Return the [X, Y] coordinate for the center point of the cell that contains the specified text.  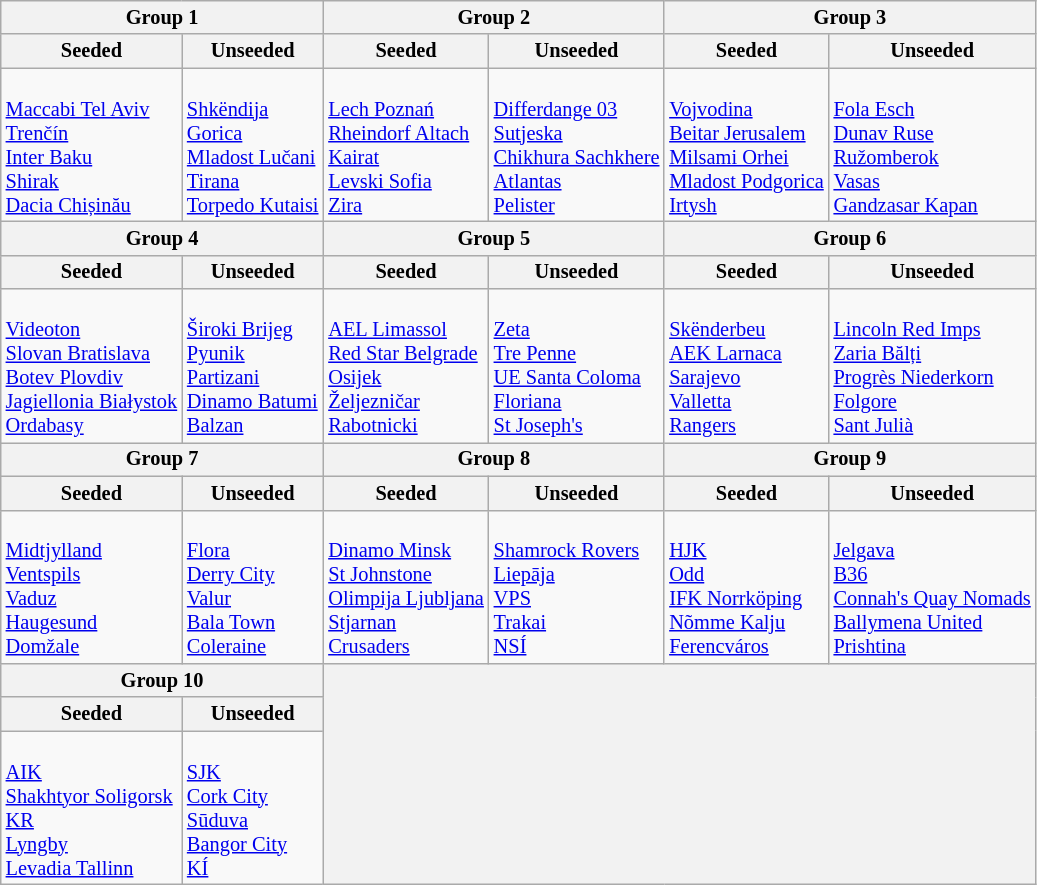
Group 9 [850, 459]
Maccabi Tel Aviv Trenčín Inter Baku Shirak Dacia Chișinău [92, 145]
Dinamo Minsk St Johnstone Olimpija Ljubljana Stjarnan Crusaders [406, 587]
Group 6 [850, 238]
HJK Odd IFK Norrköping Nõmme Kalju Ferencváros [746, 587]
SJK Cork City Sūduva Bangor City KÍ [252, 808]
Široki Brijeg Pyunik Partizani Dinamo Batumi Balzan [252, 366]
Differdange 03 Sutjeska Chikhura Sachkhere Atlantas Pelister [577, 145]
Videoton Slovan Bratislava Botev Plovdiv Jagiellonia Białystok Ordabasy [92, 366]
Skënderbeu AEK Larnaca Sarajevo Valletta Rangers [746, 366]
Vojvodina Beitar Jerusalem Milsami Orhei Mladost Podgorica Irtysh [746, 145]
Group 1 [162, 17]
Group 10 [162, 680]
Group 2 [494, 17]
Lincoln Red Imps Zaria Bălți Progrès Niederkorn Folgore Sant Julià [932, 366]
Shkëndija Gorica Mladost Lučani Tirana Torpedo Kutaisi [252, 145]
Group 5 [494, 238]
Group 4 [162, 238]
Jelgava B36 Connah's Quay Nomads Ballymena United Prishtina [932, 587]
Group 8 [494, 459]
AEL Limassol Red Star Belgrade Osijek Željezničar Rabotnicki [406, 366]
Midtjylland Ventspils Vaduz Haugesund Domžale [92, 587]
Group 7 [162, 459]
Lech Poznań Rheindorf Altach Kairat Levski Sofia Zira [406, 145]
AIK Shakhtyor Soligorsk KR Lyngby Levadia Tallinn [92, 808]
Zeta Tre Penne UE Santa Coloma Floriana St Joseph's [577, 366]
Fola Esch Dunav Ruse Ružomberok Vasas Gandzasar Kapan [932, 145]
Shamrock Rovers Liepāja VPS Trakai NSÍ [577, 587]
Flora Derry City Valur Bala Town Coleraine [252, 587]
Group 3 [850, 17]
